Pinpoint the cell where the given text exists, returning its [x, y] midpoint coordinate. 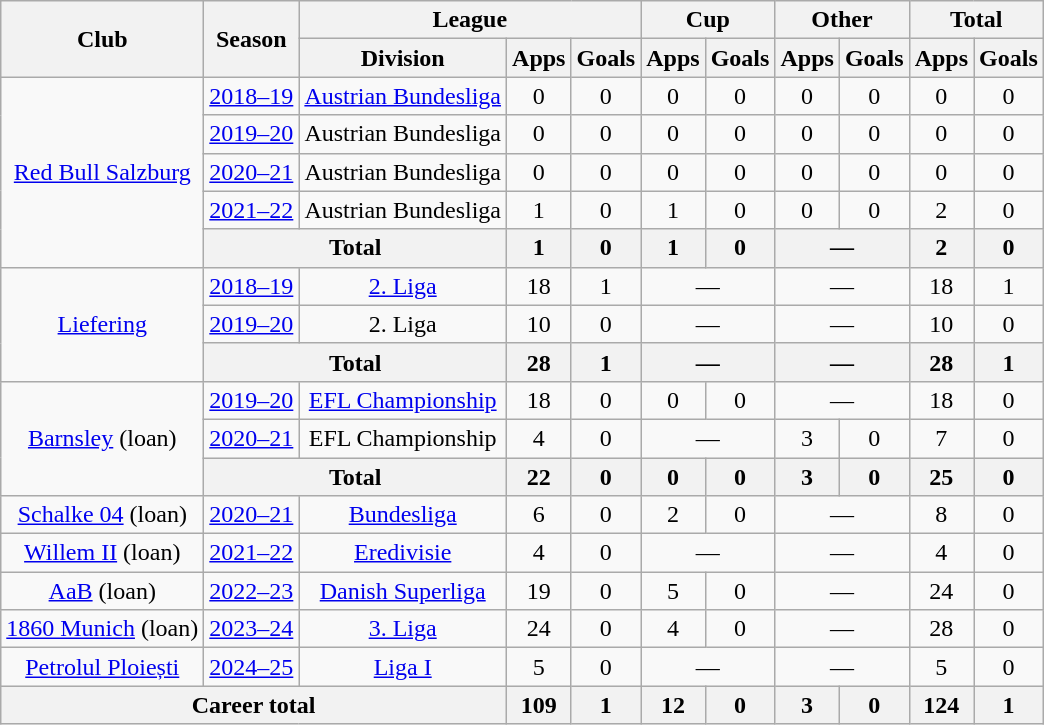
Season [252, 39]
Division [403, 58]
Eredivisie [403, 553]
Other [842, 20]
2022–23 [252, 591]
AaB (loan) [102, 591]
8 [941, 515]
Willem II (loan) [102, 553]
Danish Superliga [403, 591]
Barnsley (loan) [102, 438]
Bundesliga [403, 515]
League [470, 20]
22 [539, 477]
25 [941, 477]
1860 Munich (loan) [102, 629]
7 [941, 438]
Liefering [102, 324]
109 [539, 705]
6 [539, 515]
3. Liga [403, 629]
Career total [254, 705]
2024–25 [252, 667]
Cup [708, 20]
Liga I [403, 667]
12 [673, 705]
Club [102, 39]
Red Bull Salzburg [102, 172]
124 [941, 705]
Schalke 04 (loan) [102, 515]
19 [539, 591]
2023–24 [252, 629]
Petrolul Ploiești [102, 667]
